Detect which cell encompasses the target text, then output its (x, y) center coordinate. 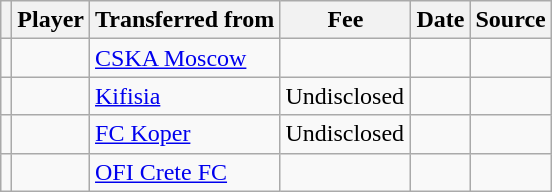
Transferred from (185, 20)
FC Koper (185, 134)
Date (440, 20)
CSKA Moscow (185, 58)
Source (510, 20)
Fee (346, 20)
Player (51, 20)
OFI Crete FC (185, 172)
Kifisia (185, 96)
